Scan for the cell matching the given text and deliver its (x, y) coordinate at center. 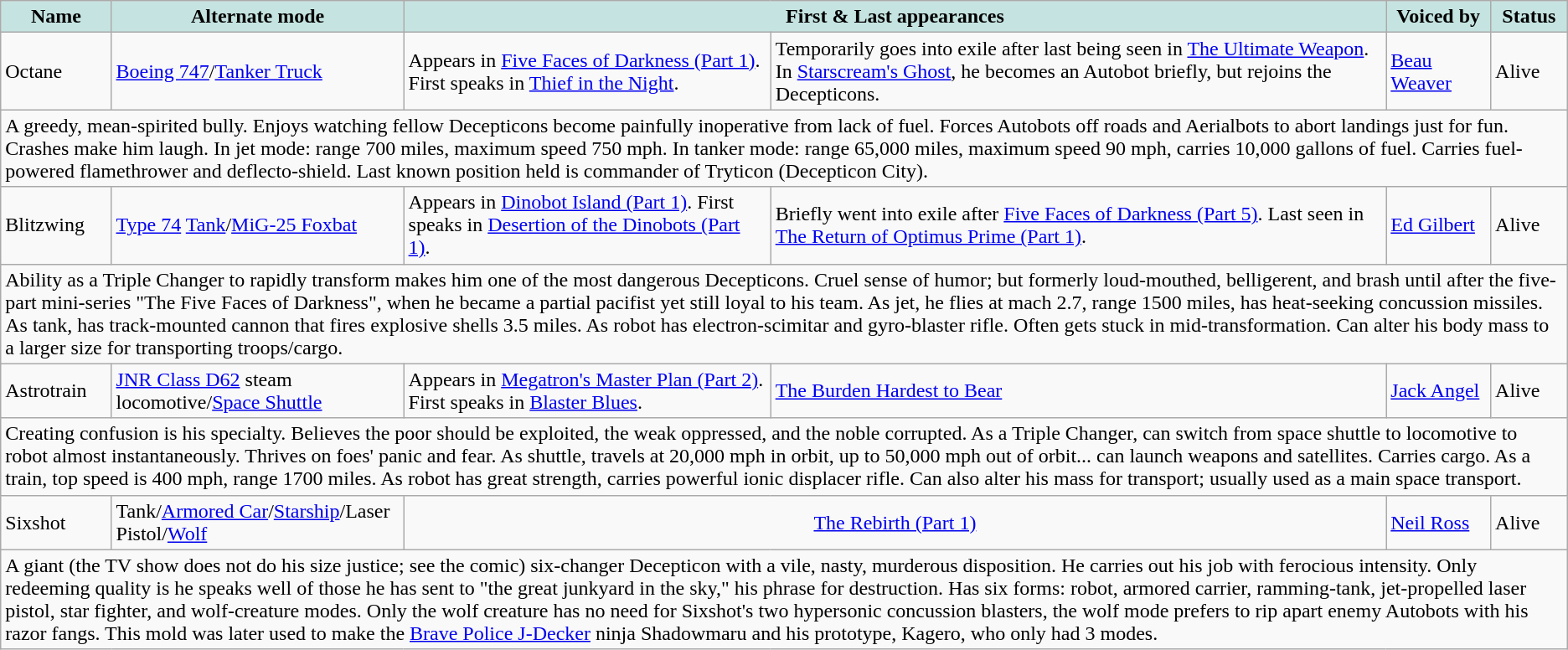
Voiced by (1439, 17)
Octane (56, 71)
Beau Weaver (1439, 71)
First & Last appearances (895, 17)
The Burden Hardest to Bear (1079, 390)
Appears in Five Faces of Darkness (Part 1). First speaks in Thief in the Night. (587, 71)
Tank/Armored Car/Starship/Laser Pistol/Wolf (258, 523)
Name (56, 17)
Ed Gilbert (1439, 225)
Blitzwing (56, 225)
Status (1529, 17)
Appears in Dinobot Island (Part 1). First speaks in Desertion of the Dinobots (Part 1). (587, 225)
Briefly went into exile after Five Faces of Darkness (Part 5). Last seen in The Return of Optimus Prime (Part 1). (1079, 225)
Astrotrain (56, 390)
Sixshot (56, 523)
Alternate mode (258, 17)
Type 74 Tank/MiG-25 Foxbat (258, 225)
Appears in Megatron's Master Plan (Part 2). First speaks in Blaster Blues. (587, 390)
Jack Angel (1439, 390)
Neil Ross (1439, 523)
The Rebirth (Part 1) (895, 523)
Boeing 747/Tanker Truck (258, 71)
JNR Class D62 steam locomotive/Space Shuttle (258, 390)
